Search for the cell housing the specified text and yield its [x, y] center coordinate. 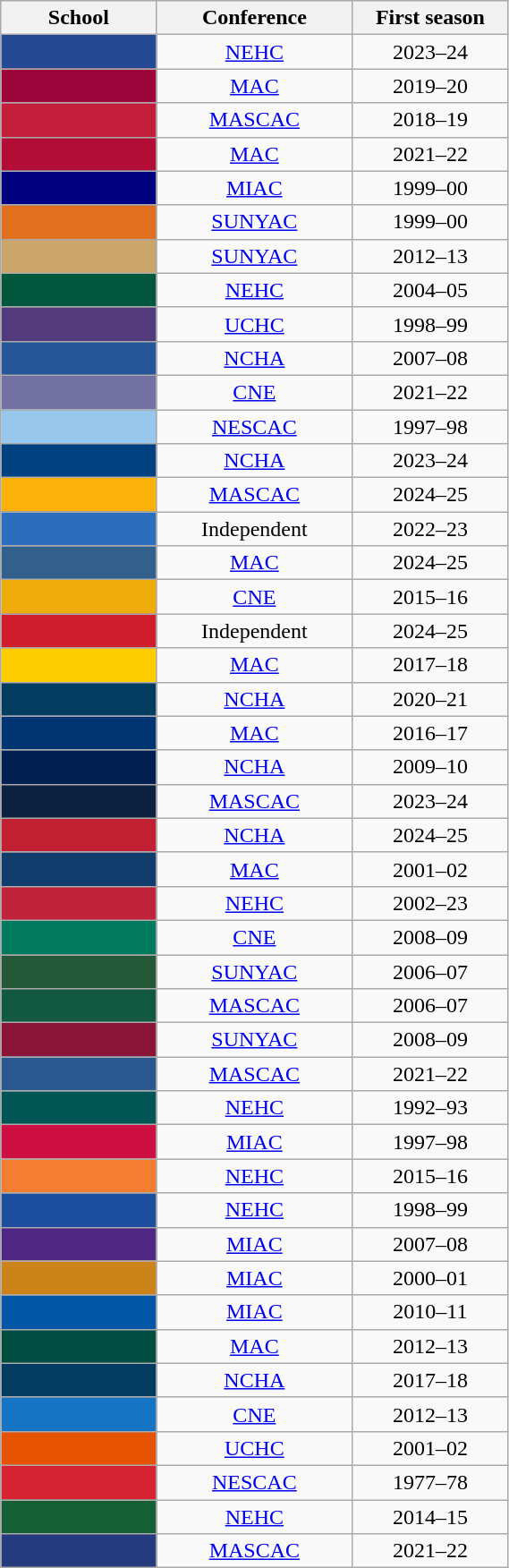
2004–05 [430, 290]
2009–10 [430, 767]
Conference [254, 18]
1992–93 [430, 1108]
School [79, 18]
2014–15 [430, 1517]
2018–19 [430, 120]
2020–21 [430, 699]
1977–78 [430, 1482]
2019–20 [430, 86]
2016–17 [430, 733]
2022–23 [430, 529]
2010–11 [430, 1312]
First season [430, 18]
2000–01 [430, 1278]
2002–23 [430, 903]
